Output the [X, Y] coordinate of the center of the cell containing the given text.  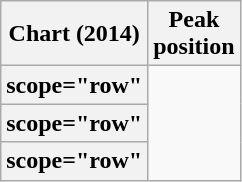
Peakposition [194, 34]
Chart (2014) [74, 34]
